Extract the [x, y] coordinate from the center of the cell holding the provided text.  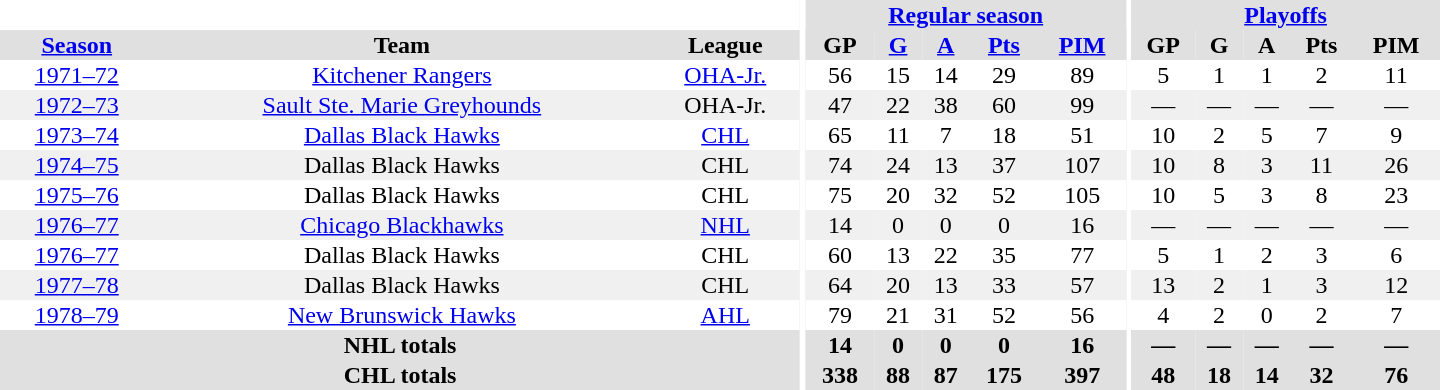
64 [840, 285]
1973–74 [76, 135]
47 [840, 105]
65 [840, 135]
1974–75 [76, 165]
75 [840, 195]
29 [1004, 75]
1972–73 [76, 105]
12 [1396, 285]
Regular season [966, 15]
9 [1396, 135]
38 [946, 105]
23 [1396, 195]
NHL totals [400, 345]
24 [898, 165]
57 [1082, 285]
397 [1082, 375]
338 [840, 375]
1978–79 [76, 315]
Sault Ste. Marie Greyhounds [402, 105]
League [725, 45]
87 [946, 375]
AHL [725, 315]
26 [1396, 165]
NHL [725, 225]
CHL totals [400, 375]
76 [1396, 375]
89 [1082, 75]
99 [1082, 105]
Season [76, 45]
48 [1163, 375]
79 [840, 315]
33 [1004, 285]
88 [898, 375]
Chicago Blackhawks [402, 225]
6 [1396, 255]
35 [1004, 255]
37 [1004, 165]
74 [840, 165]
Playoffs [1286, 15]
21 [898, 315]
105 [1082, 195]
51 [1082, 135]
4 [1163, 315]
15 [898, 75]
New Brunswick Hawks [402, 315]
1971–72 [76, 75]
Kitchener Rangers [402, 75]
Team [402, 45]
31 [946, 315]
1975–76 [76, 195]
1977–78 [76, 285]
77 [1082, 255]
107 [1082, 165]
175 [1004, 375]
